Identify which cell holds the provided text, then report its [x, y] central coordinate. 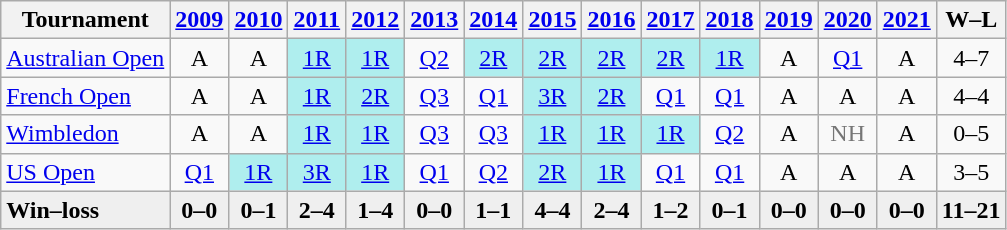
2010 [258, 20]
2018 [730, 20]
3–5 [971, 172]
4–7 [971, 58]
NH [848, 134]
2021 [906, 20]
2013 [434, 20]
2017 [670, 20]
1–1 [494, 210]
Win–loss [86, 210]
2011 [317, 20]
2014 [494, 20]
1–2 [670, 210]
Tournament [86, 20]
2016 [612, 20]
Australian Open [86, 58]
1–4 [376, 210]
US Open [86, 172]
2015 [552, 20]
French Open [86, 96]
2009 [200, 20]
0–5 [971, 134]
11–21 [971, 210]
W–L [971, 20]
2020 [848, 20]
2019 [788, 20]
2012 [376, 20]
Wimbledon [86, 134]
